Identify which cell holds the provided text, then report its (x, y) central coordinate. 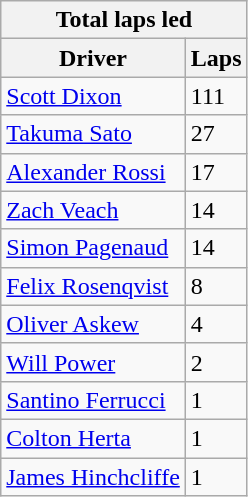
Takuma Sato (94, 134)
Driver (94, 58)
Santino Ferrucci (94, 400)
Laps (216, 58)
Simon Pagenaud (94, 248)
Total laps led (124, 20)
2 (216, 362)
Scott Dixon (94, 96)
Alexander Rossi (94, 172)
8 (216, 286)
James Hinchcliffe (94, 477)
Felix Rosenqvist (94, 286)
Zach Veach (94, 210)
27 (216, 134)
Will Power (94, 362)
4 (216, 324)
111 (216, 96)
Oliver Askew (94, 324)
Colton Herta (94, 438)
17 (216, 172)
